Extract the (X, Y) coordinate from the center of the cell holding the provided text.  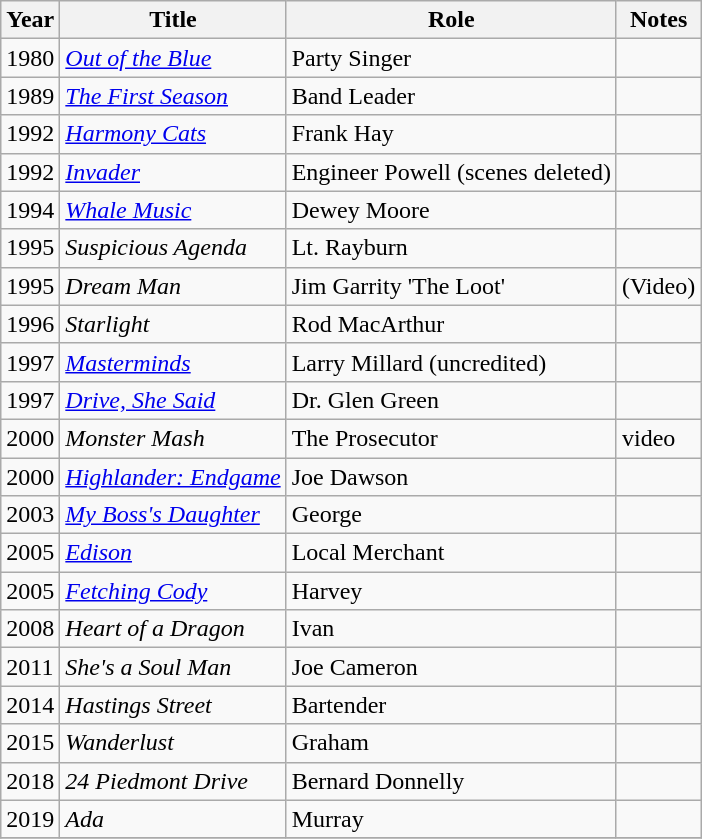
Highlander: Endgame (173, 477)
Hastings Street (173, 705)
Suspicious Agenda (173, 248)
video (658, 438)
Engineer Powell (scenes deleted) (451, 172)
Dream Man (173, 286)
Role (451, 20)
2003 (30, 515)
Lt. Rayburn (451, 248)
Rod MacArthur (451, 324)
Dr. Glen Green (451, 400)
Notes (658, 20)
Bernard Donnelly (451, 781)
Drive, She Said (173, 400)
Year (30, 20)
Bartender (451, 705)
Ivan (451, 629)
1996 (30, 324)
1989 (30, 96)
Band Leader (451, 96)
Wanderlust (173, 743)
Out of the Blue (173, 58)
Harvey (451, 591)
Graham (451, 743)
1980 (30, 58)
Starlight (173, 324)
2018 (30, 781)
Party Singer (451, 58)
My Boss's Daughter (173, 515)
Frank Hay (451, 134)
2011 (30, 667)
Murray (451, 819)
Masterminds (173, 362)
Fetching Cody (173, 591)
Invader (173, 172)
Ada (173, 819)
Edison (173, 553)
2015 (30, 743)
The First Season (173, 96)
George (451, 515)
(Video) (658, 286)
Heart of a Dragon (173, 629)
The Prosecutor (451, 438)
Title (173, 20)
She's a Soul Man (173, 667)
2008 (30, 629)
2019 (30, 819)
Whale Music (173, 210)
Joe Cameron (451, 667)
Joe Dawson (451, 477)
Jim Garrity 'The Loot' (451, 286)
1994 (30, 210)
Dewey Moore (451, 210)
24 Piedmont Drive (173, 781)
Larry Millard (uncredited) (451, 362)
2014 (30, 705)
Harmony Cats (173, 134)
Local Merchant (451, 553)
Monster Mash (173, 438)
